Return the (x, y) coordinate for the center point of the cell that contains the specified text.  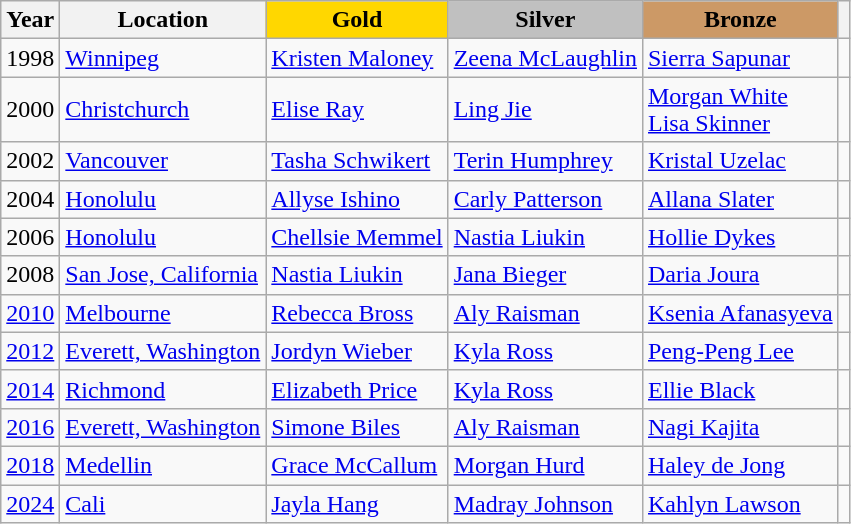
Ling Jie (545, 110)
Elise Ray (357, 110)
2010 (30, 313)
Haley de Jong (740, 465)
Silver (545, 20)
San Jose, California (163, 275)
2018 (30, 465)
2016 (30, 427)
Jana Bieger (545, 275)
Hollie Dykes (740, 237)
Melbourne (163, 313)
Elizabeth Price (357, 389)
2008 (30, 275)
Jordyn Wieber (357, 351)
Kahlyn Lawson (740, 503)
Carly Patterson (545, 199)
Terin Humphrey (545, 161)
Allana Slater (740, 199)
Christchurch (163, 110)
Madray Johnson (545, 503)
Cali (163, 503)
1998 (30, 58)
Jayla Hang (357, 503)
Kristen Maloney (357, 58)
Zeena McLaughlin (545, 58)
Simone Biles (357, 427)
2014 (30, 389)
Bronze (740, 20)
Tasha Schwikert (357, 161)
Chellsie Memmel (357, 237)
Morgan White Lisa Skinner (740, 110)
Winnipeg (163, 58)
2004 (30, 199)
Nagi Kajita (740, 427)
Kristal Uzelac (740, 161)
Allyse Ishino (357, 199)
Rebecca Bross (357, 313)
Richmond (163, 389)
2006 (30, 237)
Peng-Peng Lee (740, 351)
Sierra Sapunar (740, 58)
Ellie Black (740, 389)
2002 (30, 161)
Medellin (163, 465)
Gold (357, 20)
Vancouver (163, 161)
2000 (30, 110)
2012 (30, 351)
Daria Joura (740, 275)
Location (163, 20)
Morgan Hurd (545, 465)
2024 (30, 503)
Ksenia Afanasyeva (740, 313)
Grace McCallum (357, 465)
Year (30, 20)
